Capture the cell that displays the provided text and extract its [x, y] central coordinate. 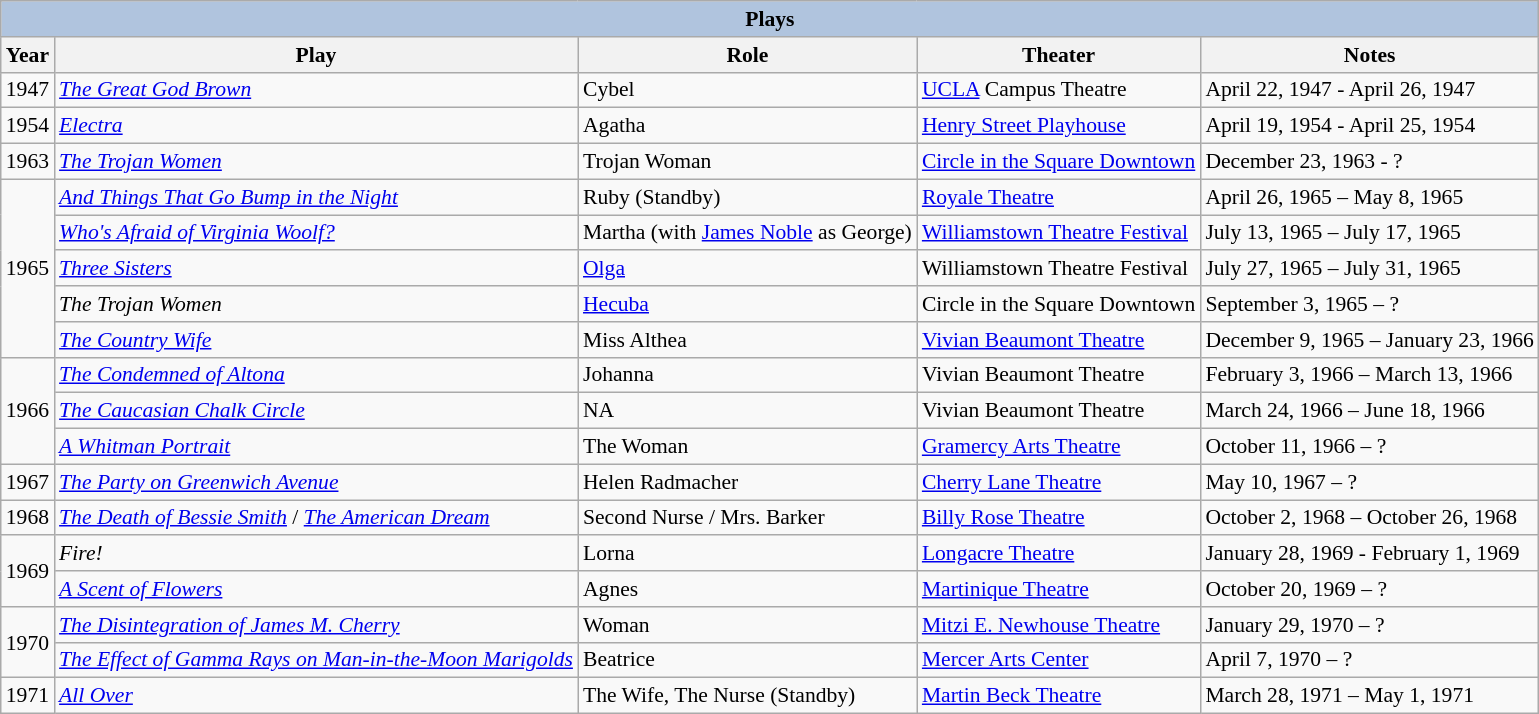
The Death of Bessie Smith / The American Dream [316, 518]
Olga [748, 269]
Henry Street Playhouse [1059, 126]
December 9, 1965 – January 23, 1966 [1370, 340]
February 3, 1966 – March 13, 1966 [1370, 375]
Year [28, 55]
The Woman [748, 447]
Johanna [748, 375]
All Over [316, 696]
Cherry Lane Theatre [1059, 482]
Plays [770, 19]
1971 [28, 696]
April 22, 1947 - April 26, 1947 [1370, 90]
Beatrice [748, 660]
The Party on Greenwich Avenue [316, 482]
Mitzi E. Newhouse Theatre [1059, 625]
July 27, 1965 – July 31, 1965 [1370, 269]
The Great God Brown [316, 90]
January 28, 1969 - February 1, 1969 [1370, 554]
Helen Radmacher [748, 482]
The Wife, The Nurse (Standby) [748, 696]
Cybel [748, 90]
1969 [28, 572]
October 20, 1969 – ? [1370, 589]
1968 [28, 518]
The Condemned of Altona [316, 375]
Billy Rose Theatre [1059, 518]
July 13, 1965 – July 17, 1965 [1370, 233]
October 11, 1966 – ? [1370, 447]
UCLA Campus Theatre [1059, 90]
Ruby (Standby) [748, 197]
October 2, 1968 – October 26, 1968 [1370, 518]
Agnes [748, 589]
Role [748, 55]
January 29, 1970 – ? [1370, 625]
1954 [28, 126]
September 3, 1965 – ? [1370, 304]
The Effect of Gamma Rays on Man-in-the-Moon Marigolds [316, 660]
A Whitman Portrait [316, 447]
April 19, 1954 - April 25, 1954 [1370, 126]
1965 [28, 268]
Martinique Theatre [1059, 589]
NA [748, 411]
Hecuba [748, 304]
Fire! [316, 554]
1947 [28, 90]
May 10, 1967 – ? [1370, 482]
1970 [28, 642]
Who's Afraid of Virginia Woolf? [316, 233]
Woman [748, 625]
1967 [28, 482]
1963 [28, 162]
Play [316, 55]
Martin Beck Theatre [1059, 696]
Royale Theatre [1059, 197]
Electra [316, 126]
The Country Wife [316, 340]
Second Nurse / Mrs. Barker [748, 518]
March 28, 1971 – May 1, 1971 [1370, 696]
Martha (with James Noble as George) [748, 233]
The Disintegration of James M. Cherry [316, 625]
Mercer Arts Center [1059, 660]
And Things That Go Bump in the Night [316, 197]
April 7, 1970 – ? [1370, 660]
1966 [28, 410]
A Scent of Flowers [316, 589]
April 26, 1965 – May 8, 1965 [1370, 197]
Three Sisters [316, 269]
The Caucasian Chalk Circle [316, 411]
December 23, 1963 - ? [1370, 162]
Agatha [748, 126]
Theater [1059, 55]
Gramercy Arts Theatre [1059, 447]
Trojan Woman [748, 162]
March 24, 1966 – June 18, 1966 [1370, 411]
Notes [1370, 55]
Miss Althea [748, 340]
Longacre Theatre [1059, 554]
Lorna [748, 554]
